Pinpoint the cell where the given text exists, returning its [x, y] midpoint coordinate. 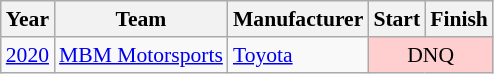
Year [28, 19]
DNQ [430, 55]
Start [396, 19]
MBM Motorsports [141, 55]
Team [141, 19]
Toyota [298, 55]
2020 [28, 55]
Manufacturer [298, 19]
Finish [459, 19]
